Provide the (X, Y) coordinate of the cell's center where the given text is located.  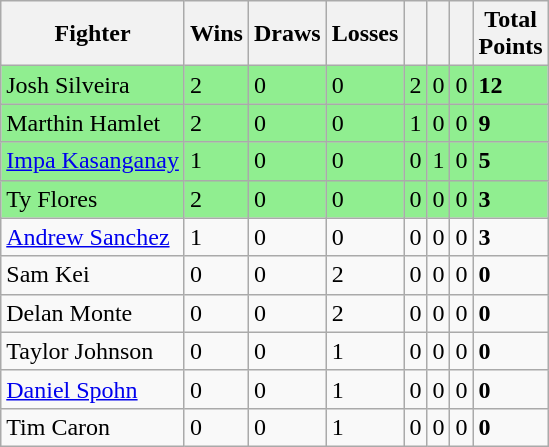
9 (510, 123)
Marthin Hamlet (93, 123)
Fighter (93, 34)
Andrew Sanchez (93, 237)
Josh Silveira (93, 85)
Taylor Johnson (93, 351)
Daniel Spohn (93, 389)
Draws (287, 34)
12 (510, 85)
Sam Kei (93, 275)
Tim Caron (93, 427)
Wins (216, 34)
Impa Kasanganay (93, 161)
Ty Flores (93, 199)
Losses (365, 34)
Delan Monte (93, 313)
Total Points (510, 34)
5 (510, 161)
